Return the [X, Y] coordinate for the center point of the cell that contains the specified text.  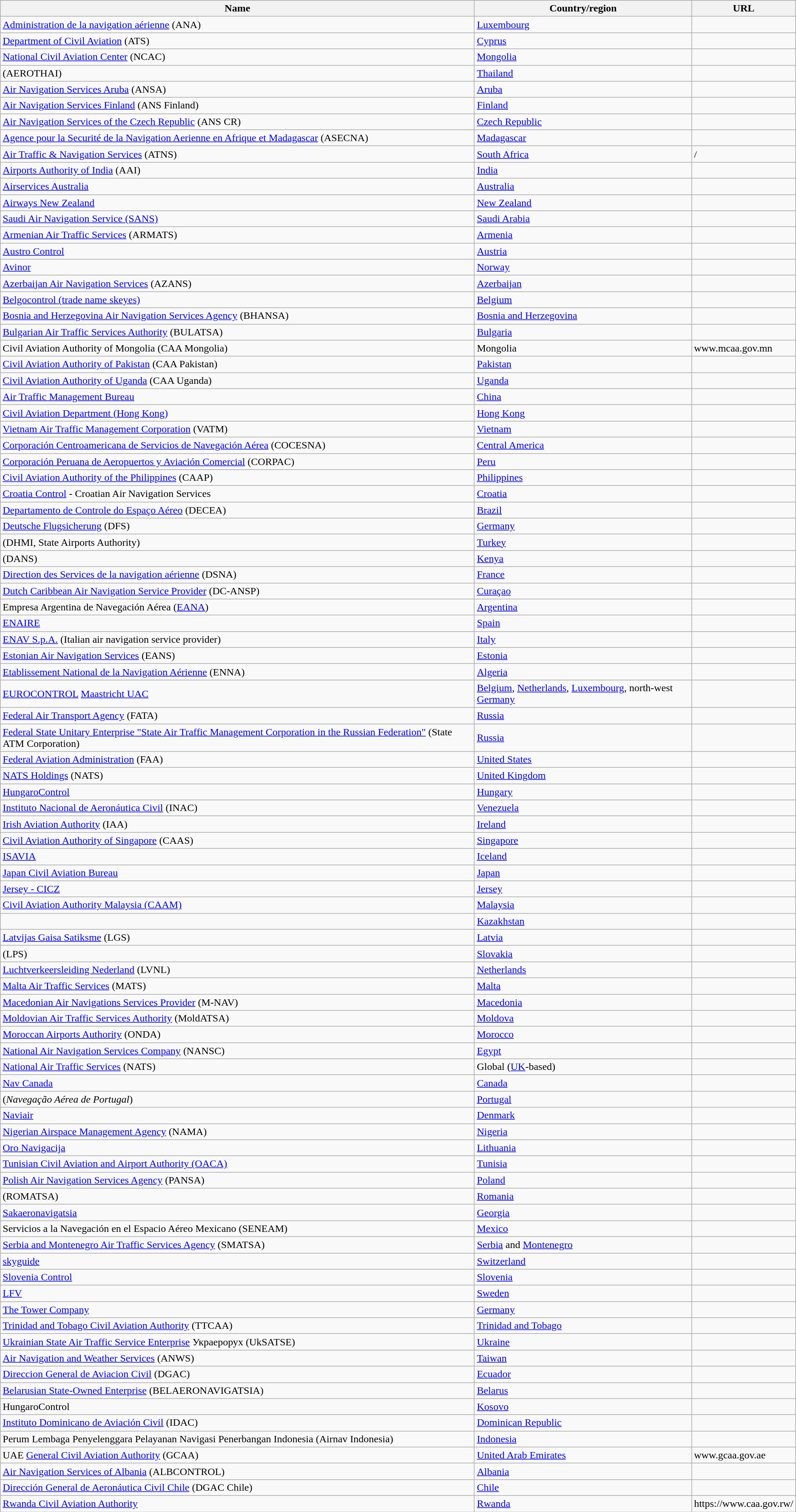
Perum Lembaga Penyelenggara Pelayanan Navigasi Penerbangan Indonesia (Airnav Indonesia) [237, 1439]
Sweden [583, 1294]
Airports Authority of India (AAI) [237, 170]
Malta Air Traffic Services (MATS) [237, 986]
Malta [583, 986]
Air Navigation Services of the Czech Republic (ANS CR) [237, 122]
Servicios a la Navegación en el Espacio Aéreo Mexicano (SENEAM) [237, 1228]
Serbia and Montenegro [583, 1245]
Cyprus [583, 41]
Administration de la navigation aérienne (ANA) [237, 25]
Air Navigation Services Aruba (ANSA) [237, 89]
Federal State Unitary Enterprise "State Air Traffic Management Corporation in the Russian Federation" (State ATM Corporation) [237, 737]
India [583, 170]
Algeria [583, 672]
Naviair [237, 1115]
Hungary [583, 792]
France [583, 575]
Air Traffic Management Bureau [237, 397]
Azerbaijan Air Navigation Services (AZANS) [237, 284]
Bulgarian Air Traffic Services Authority (BULATSA) [237, 332]
Kenya [583, 559]
Japan Civil Aviation Bureau [237, 873]
Azerbaijan [583, 284]
Ireland [583, 824]
Civil Aviation Authority of Pakistan (CAA Pakistan) [237, 364]
Malaysia [583, 905]
Egypt [583, 1051]
Civil Aviation Authority of Singapore (CAAS) [237, 840]
Central America [583, 445]
Rwanda Civil Aviation Authority [237, 1503]
ENAV S.p.A. (Italian air navigation service provider) [237, 639]
Slovenia Control [237, 1277]
Albania [583, 1471]
Name [237, 9]
(LPS) [237, 953]
Czech Republic [583, 122]
Mexico [583, 1228]
www.mcaa.gov.mn [744, 348]
Thailand [583, 73]
Belgium, Netherlands, Luxembourg, north-west Germany [583, 694]
Avinor [237, 267]
Airways New Zealand [237, 203]
Romania [583, 1196]
United Arab Emirates [583, 1455]
(DANS) [237, 559]
Taiwan [583, 1358]
Dominican Republic [583, 1423]
Bosnia and Herzegovina Air Navigation Services Agency (BHANSA) [237, 316]
Portugal [583, 1099]
Aruba [583, 89]
South Africa [583, 154]
Armenian Air Traffic Services (ARMATS) [237, 235]
Oro Navigacija [237, 1148]
United States [583, 760]
Brazil [583, 510]
Instituto Dominicano de Aviación Civil (IDAC) [237, 1423]
Direction des Services de la navigation aérienne (DSNA) [237, 575]
Sakaeronavigatsia [237, 1212]
Saudi Air Navigation Service (SANS) [237, 219]
Singapore [583, 840]
Vietnam [583, 429]
Slovakia [583, 953]
Finland [583, 105]
Switzerland [583, 1261]
Italy [583, 639]
Dutch Caribbean Air Navigation Service Provider (DC-ANSP) [237, 591]
Luchtverkeersleiding Nederland (LVNL) [237, 970]
Tunisia [583, 1164]
Corporación Peruana de Aeropuertos y Aviación Comercial (CORPAC) [237, 461]
Canada [583, 1083]
Latvijas Gaisa Satiksme (LGS) [237, 937]
(AEROTHAI) [237, 73]
Civil Aviation Authority of the Philippines (CAAP) [237, 478]
Air Navigation and Weather Services (ANWS) [237, 1358]
Austro Control [237, 251]
Belarusian State-Owned Enterprise (BELAERONAVIGATSIA) [237, 1390]
skyguide [237, 1261]
United Kingdom [583, 776]
Nigerian Airspace Management Agency (NAMA) [237, 1132]
Netherlands [583, 970]
Australia [583, 186]
Saudi Arabia [583, 219]
Spain [583, 623]
Air Navigation Services Finland (ANS Finland) [237, 105]
Agence pour la Securité de la Navigation Aerienne en Afrique et Madagascar (ASECNA) [237, 138]
Georgia [583, 1212]
ENAIRE [237, 623]
Civil Aviation Authority Malaysia (CAAM) [237, 905]
Polish Air Navigation Services Agency (PANSA) [237, 1180]
Kazakhstan [583, 921]
Country/region [583, 9]
Macedonia [583, 1002]
Bosnia and Herzegovina [583, 316]
/ [744, 154]
Vietnam Air Traffic Management Corporation (VATM) [237, 429]
Federal Air Transport Agency (FATA) [237, 715]
Slovenia [583, 1277]
Federal Aviation Administration (FAA) [237, 760]
Ecuador [583, 1374]
National Air Navigation Services Company (NANSC) [237, 1051]
https://www.caa.gov.rw/ [744, 1503]
Hong Kong [583, 413]
The Tower Company [237, 1310]
Ukraine [583, 1342]
ISAVIA [237, 857]
(DHMI, State Airports Authority) [237, 542]
Norway [583, 267]
Civil Aviation Authority of Mongolia (CAA Mongolia) [237, 348]
Air Navigation Services of Albania (ALBCONTROL) [237, 1471]
Dirección General de Aeronáutica Civil Chile (DGAC Chile) [237, 1487]
Moroccan Airports Authority (ONDA) [237, 1035]
Austria [583, 251]
Empresa Argentina de Navegación Aérea (EANA) [237, 607]
Jersey - CICZ [237, 889]
www.gcaa.gov.ae [744, 1455]
Croatia [583, 494]
Uganda [583, 380]
Rwanda [583, 1503]
Denmark [583, 1115]
Belgium [583, 300]
Instituto Nacional de Aeronáutica Civil (INAC) [237, 808]
Tunisian Civil Aviation and Airport Authority (OACA) [237, 1164]
Croatia Control - Croatian Air Navigation Services [237, 494]
Global (UK-based) [583, 1067]
Belgocontrol (trade name skeyes) [237, 300]
Trinidad and Tobago Civil Aviation Authority (TTCAA) [237, 1326]
Madagascar [583, 138]
China [583, 397]
Nigeria [583, 1132]
UAE General Civil Aviation Authority (GCAA) [237, 1455]
Bulgaria [583, 332]
Armenia [583, 235]
Lithuania [583, 1148]
Latvia [583, 937]
Jersey [583, 889]
Departamento de Controle do Espaço Aéreo (DECEA) [237, 510]
Moldova [583, 1018]
Morocco [583, 1035]
Macedonian Air Navigations Services Provider (M-NAV) [237, 1002]
Moldovian Air Traffic Services Authority (MoldATSA) [237, 1018]
Ukrainian State Air Traffic Service Enterprise Украерорух (UkSATSE) [237, 1342]
Corporación Centroamericana de Servicios de Navegación Aérea (COCESNA) [237, 445]
National Civil Aviation Center (NCAC) [237, 57]
Civil Aviation Authority of Uganda (CAA Uganda) [237, 380]
Airservices Australia [237, 186]
Chile [583, 1487]
Venezuela [583, 808]
Argentina [583, 607]
NATS Holdings (NATS) [237, 776]
National Air Traffic Services (NATS) [237, 1067]
Iceland [583, 857]
Philippines [583, 478]
(ROMATSA) [237, 1196]
Air Traffic & Navigation Services (ATNS) [237, 154]
Kosovo [583, 1407]
Trinidad and Tobago [583, 1326]
Direccion General de Aviacion Civil (DGAC) [237, 1374]
Irish Aviation Authority (IAA) [237, 824]
Turkey [583, 542]
Indonesia [583, 1439]
Peru [583, 461]
Luxembourg [583, 25]
URL [744, 9]
Estonian Air Navigation Services (EANS) [237, 655]
Estonia [583, 655]
Belarus [583, 1390]
EUROCONTROL Maastricht UAC [237, 694]
Poland [583, 1180]
Nav Canada [237, 1083]
LFV [237, 1294]
(Navegação Aérea de Portugal) [237, 1099]
Civil Aviation Department (Hong Kong) [237, 413]
Etablissement National de la Navigation Aérienne (ENNA) [237, 672]
Japan [583, 873]
Deutsche Flugsicherung (DFS) [237, 526]
Department of Civil Aviation (ATS) [237, 41]
Serbia and Montenegro Air Traffic Services Agency (SMATSA) [237, 1245]
Pakistan [583, 364]
Curaçao [583, 591]
New Zealand [583, 203]
